From the cell containing the given text, extract its center point as (x, y) coordinate. 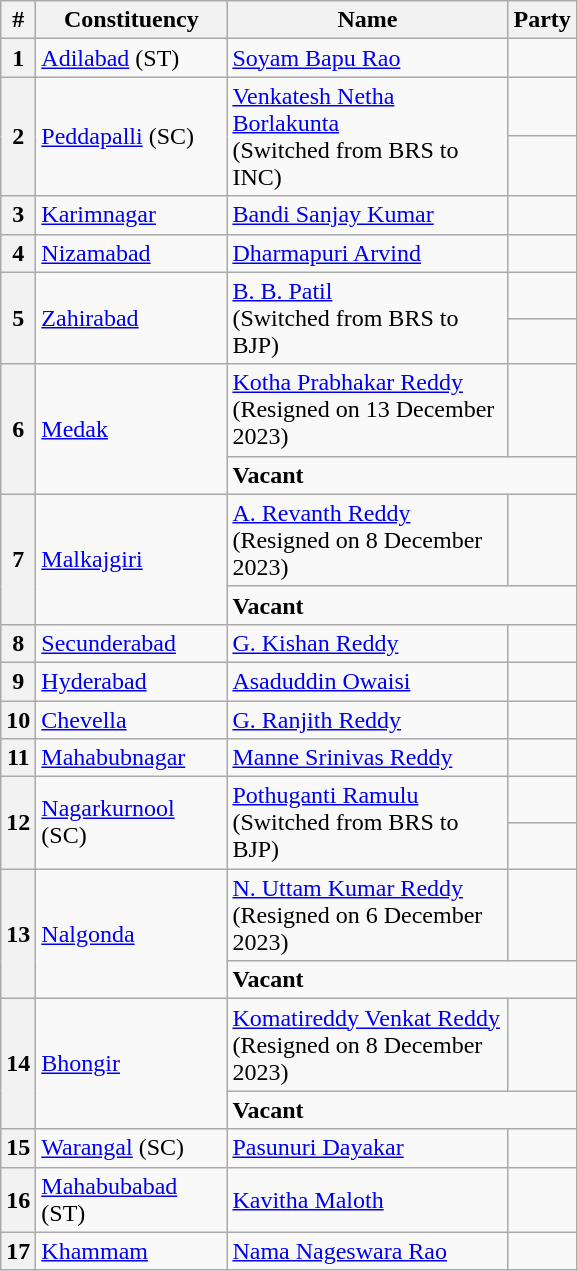
9 (18, 681)
Nizamabad (132, 253)
Komatireddy Venkat Reddy(Resigned on 8 December 2023) (368, 1045)
2 (18, 136)
15 (18, 1148)
1 (18, 58)
4 (18, 253)
11 (18, 758)
8 (18, 643)
Nagarkurnool (SC) (132, 823)
Malkajgiri (132, 559)
Pasunuri Dayakar (368, 1148)
Manne Srinivas Reddy (368, 758)
Bandi Sanjay Kumar (368, 215)
3 (18, 215)
Warangal (SC) (132, 1148)
Dharmapuri Arvind (368, 253)
N. Uttam Kumar Reddy (Resigned on 6 December 2023) (368, 915)
Soyam Bapu Rao (368, 58)
Pothuganti Ramulu (Switched from BRS to BJP) (368, 823)
Bhongir (132, 1064)
Karimnagar (132, 215)
A. Revanth Reddy (Resigned on 8 December 2023) (368, 540)
10 (18, 719)
Adilabad (ST) (132, 58)
Constituency (132, 20)
Peddapalli (SC) (132, 136)
Secunderabad (132, 643)
13 (18, 934)
Nalgonda (132, 934)
Khammam (132, 1251)
Name (368, 20)
16 (18, 1200)
6 (18, 429)
Venkatesh Netha Borlakunta(Switched from BRS to INC) (368, 136)
5 (18, 318)
Mahabubnagar (132, 758)
Medak (132, 429)
7 (18, 559)
# (18, 20)
Mahabubabad (ST) (132, 1200)
14 (18, 1064)
B. B. Patil (Switched from BRS to BJP) (368, 318)
Kavitha Maloth (368, 1200)
Kotha Prabhakar Reddy (Resigned on 13 December 2023) (368, 410)
Zahirabad (132, 318)
12 (18, 823)
Party (542, 20)
G. Ranjith Reddy (368, 719)
17 (18, 1251)
Hyderabad (132, 681)
G. Kishan Reddy (368, 643)
Asaduddin Owaisi (368, 681)
Nama Nageswara Rao (368, 1251)
Chevella (132, 719)
